Return the [X, Y] coordinate for the center point of the cell that contains the specified text.  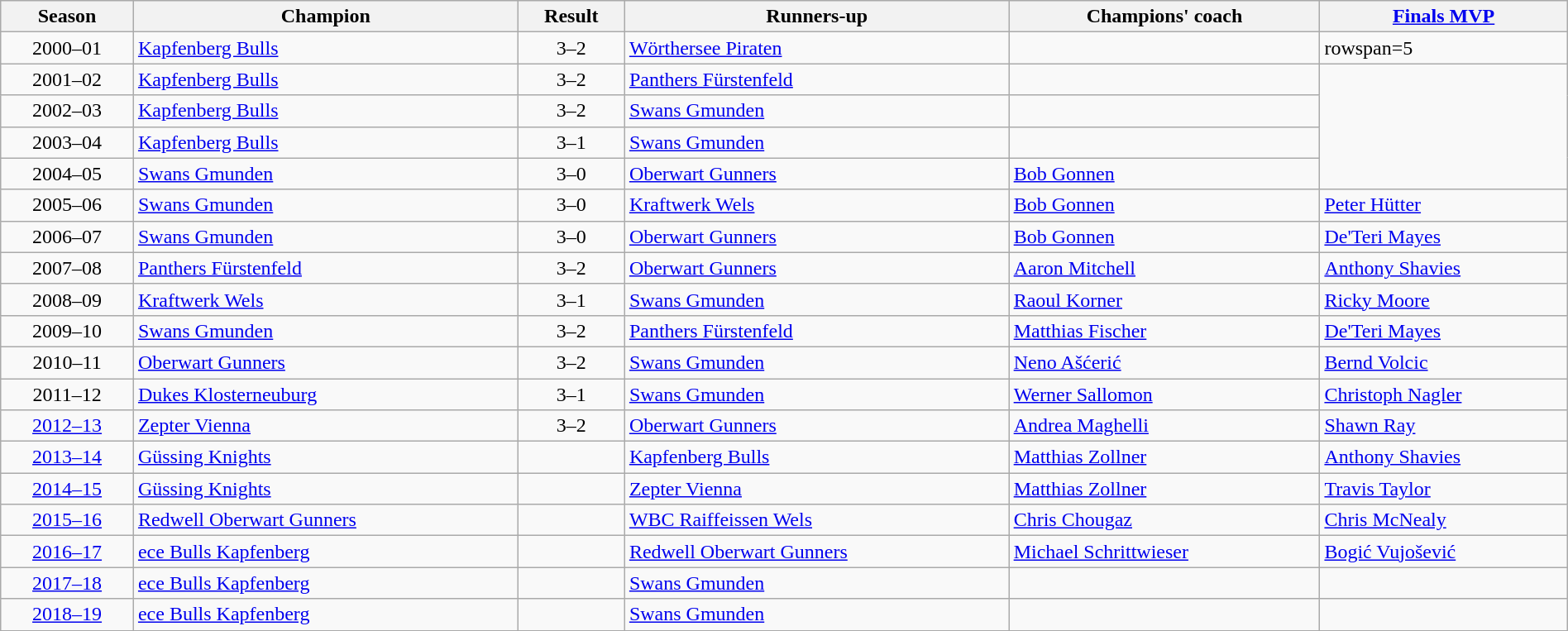
2016–17 [68, 552]
2003–04 [68, 142]
Season [68, 17]
2013–14 [68, 457]
Dukes Klosterneuburg [326, 394]
Bogić Vujošević [1444, 552]
2006–07 [68, 237]
Werner Sallomon [1164, 394]
Aaron Mitchell [1164, 268]
Bernd Volcic [1444, 362]
2010–11 [68, 362]
Matthias Fischer [1164, 331]
Michael Schrittwieser [1164, 552]
Peter Hütter [1444, 205]
Ricky Moore [1444, 299]
2002–03 [68, 111]
Champions' coach [1164, 17]
Andrea Maghelli [1164, 426]
2007–08 [68, 268]
Chris Chougaz [1164, 520]
2001–02 [68, 79]
Raoul Korner [1164, 299]
rowspan=5 [1444, 48]
2017–18 [68, 583]
Champion [326, 17]
2012–13 [68, 426]
2015–16 [68, 520]
Result [571, 17]
2011–12 [68, 394]
Neno Ašćerić [1164, 362]
Runners-up [817, 17]
Shawn Ray [1444, 426]
Travis Taylor [1444, 489]
Chris McNealy [1444, 520]
Christoph Nagler [1444, 394]
2005–06 [68, 205]
2009–10 [68, 331]
2014–15 [68, 489]
Wörthersee Piraten [817, 48]
Finals MVP [1444, 17]
2018–19 [68, 614]
2008–09 [68, 299]
WBC Raiffeissen Wels [817, 520]
2004–05 [68, 174]
2000–01 [68, 48]
